Pinpoint the cell where the given text exists, returning its [x, y] midpoint coordinate. 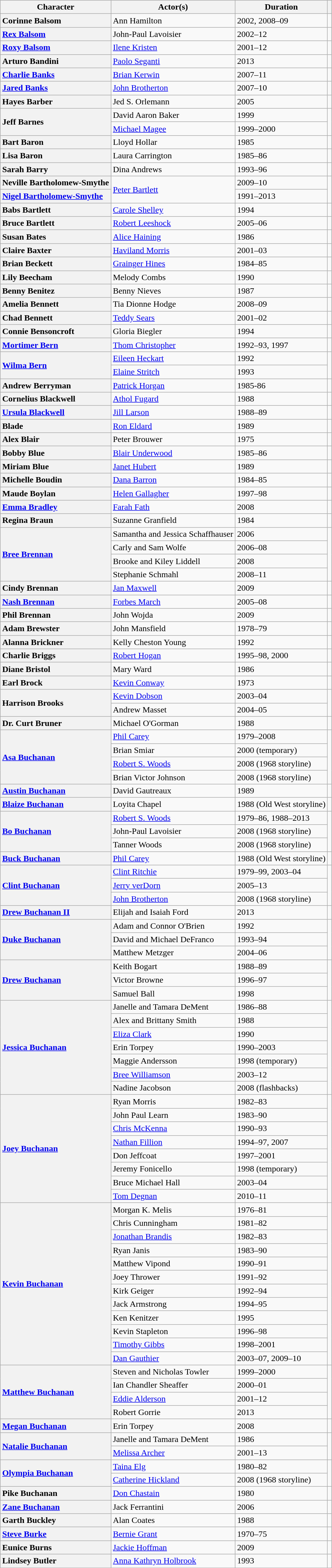
Ian Chandler Sheaffer [173, 1385]
Amelia Bennett [56, 304]
Elijah and Isaiah Ford [173, 912]
1981–82 [281, 1223]
Bree Williamson [173, 1075]
John Mansfield [173, 629]
Catherine Hickland [173, 1480]
1987 [281, 291]
Kevin Dobson [173, 696]
Melody Combs [173, 277]
Brooke and Kiley Liddell [173, 561]
2000–01 [281, 1385]
Brian Victor Johnson [173, 777]
Jeremy Fonicello [173, 1169]
1979–2008 [281, 737]
Cindy Brennan [56, 588]
Blaize Buchanan [56, 804]
1997–2001 [281, 1155]
2008–11 [281, 574]
John Wojda [173, 615]
Bo Buchanan [56, 831]
2003–07, 2009–10 [281, 1358]
Taina Elg [173, 1466]
Carole Shelley [173, 210]
Neville Bartholomew-Smythe [56, 183]
Ken Kenitzer [173, 1318]
Harrison Brooks [56, 703]
Samantha and Jessica Schaffhauser [173, 534]
Bree Brennan [56, 554]
Dana Barron [173, 480]
Don Chastain [173, 1493]
Babs Bartlett [56, 210]
Alanna Brickner [56, 642]
Cornelius Blackwell [56, 399]
Jackie Hoffman [173, 1547]
1985 [281, 142]
Grainger Hines [173, 264]
Austin Buchanan [56, 791]
Andrew Berryman [56, 385]
2002–12 [281, 34]
1995–98, 2000 [281, 656]
Bruce Michael Hall [173, 1182]
1996–97 [281, 980]
1996–98 [281, 1331]
Robert Gorrie [173, 1412]
Stephanie Schmahl [173, 574]
Farah Fath [173, 507]
Janet Hubert [173, 466]
Mortimer Bern [56, 345]
2007–10 [281, 88]
2005–08 [281, 602]
Robert Hogan [173, 656]
Lloyd Hollar [173, 142]
1980–82 [281, 1466]
Jill Larson [173, 413]
Adam and Connor O'Brien [173, 926]
Peter Bartlett [173, 190]
Kirk Geiger [173, 1291]
Phil Brennan [56, 615]
Keith Bogart [173, 966]
Steve Burke [56, 1534]
Morgan K. Melis [173, 1209]
1999 [281, 115]
Tom Degnan [173, 1196]
1998–2001 [281, 1345]
Alice Haining [173, 237]
Lily Beecham [56, 277]
Maude Boylan [56, 493]
Michelle Boudin [56, 480]
1978–79 [281, 629]
Arturo Bandini [56, 61]
Ursula Blackwell [56, 413]
2001–13 [281, 1453]
Ron Eldard [173, 426]
Michael Magee [173, 129]
1979–99, 2003–04 [281, 872]
Matthew Vipond [173, 1264]
Wilma Bern [56, 365]
Lindsey Butler [56, 1561]
David and Michael DeFranco [173, 939]
Jed S. Orlemann [173, 102]
Mary Ward [173, 669]
David Aaron Baker [173, 115]
Dina Andrews [173, 169]
Brian Smiar [173, 750]
Roxy Balsom [56, 48]
Dr. Curt Bruner [56, 723]
1992–93, 1997 [281, 345]
Claire Baxter [56, 250]
Eliza Clark [173, 1034]
2000 (temporary) [281, 750]
Kevin Conway [173, 683]
Joey Thrower [173, 1277]
Tanner Woods [173, 845]
1994–97, 2007 [281, 1142]
Chris McKenna [173, 1129]
Matthew Metzger [173, 953]
1970–75 [281, 1534]
Nadine Jacobson [173, 1088]
Duke Buchanan [56, 939]
1998 [281, 993]
Tia Dionne Hodge [173, 304]
Nathan Fillion [173, 1142]
Lisa Baron [56, 155]
1990–93 [281, 1129]
Thom Christopher [173, 345]
Alex and Brittany Smith [173, 1020]
1979–86, 1988–2013 [281, 818]
Gloria Biegler [173, 331]
Matthew Buchanan [56, 1392]
1993–96 [281, 169]
Susan Bates [56, 237]
2005–06 [281, 223]
Kevin Stapleton [173, 1331]
1994–95 [281, 1304]
Eileen Heckart [173, 358]
Andrew Masset [173, 710]
Laura Carrington [173, 155]
Blade [56, 426]
Jonathan Brandis [173, 1236]
2009–10 [281, 183]
Athol Fugard [173, 399]
2005–13 [281, 885]
Clint Buchanan [56, 885]
2004–05 [281, 710]
Connie Bensoncroft [56, 331]
Maggie Andersson [173, 1061]
2001–03 [281, 250]
Regina Braun [56, 520]
2003–12 [281, 1075]
Anna Kathryn Holbrook [173, 1561]
Jeff Barnes [56, 122]
Duration [281, 7]
Eddie Alderson [173, 1399]
Drew Buchanan [56, 980]
Jack Ferrantini [173, 1507]
Brian Kerwin [173, 75]
Sarah Barry [56, 169]
Melissa Archer [173, 1453]
Rex Balsom [56, 34]
Adam Brewster [56, 629]
John Paul Learn [173, 1115]
Joey Buchanan [56, 1149]
Robert Leeshock [173, 223]
Corinne Balsom [56, 21]
Loyita Chapel [173, 804]
1997–98 [281, 493]
Don Jeffcoat [173, 1155]
2007–11 [281, 75]
Chris Cunningham [173, 1223]
2008 (flashbacks) [281, 1088]
Earl Brock [56, 683]
Diane Bristol [56, 669]
1995 [281, 1318]
Eunice Burns [56, 1547]
Miriam Blue [56, 466]
Helen Gallagher [173, 493]
Blair Underwood [173, 453]
Jessica Buchanan [56, 1047]
Brian Beckett [56, 264]
1976–81 [281, 1209]
Asa Buchanan [56, 757]
Jan Maxwell [173, 588]
Charlie Banks [56, 75]
1973 [281, 683]
Peter Brouwer [173, 439]
2001–02 [281, 318]
Forbes March [173, 602]
Paolo Seganti [173, 61]
2006–08 [281, 547]
1984 [281, 520]
Victor Browne [173, 980]
Hayes Barber [56, 102]
Megan Buchanan [56, 1426]
Steven and Nicholas Towler [173, 1372]
Benny Nieves [173, 291]
Bart Baron [56, 142]
2005 [281, 102]
Bruce Bartlett [56, 223]
1990–2003 [281, 1048]
Drew Buchanan II [56, 912]
Haviland Morris [173, 250]
Olympia Buchanan [56, 1473]
Carly and Sam Wolfe [173, 547]
Actor(s) [173, 7]
Bernie Grant [173, 1534]
Patrick Horgan [173, 385]
1975 [281, 439]
Ilene Kristen [173, 48]
Garth Buckley [56, 1520]
1993–94 [281, 939]
1991–2013 [281, 196]
David Gautreaux [173, 791]
Dan Gauthier [173, 1358]
Buck Buchanan [56, 858]
Nigel Bartholomew-Smythe [56, 196]
1985-86 [281, 385]
Samuel Ball [173, 993]
Character [56, 7]
Jack Armstrong [173, 1304]
Suzanne Granfield [173, 520]
Ann Hamilton [173, 21]
Michael O'Gorman [173, 723]
Charlie Briggs [56, 656]
2002, 2008–09 [281, 21]
1980 [281, 1493]
Clint Ritchie [173, 872]
Emma Bradley [56, 507]
Natalie Buchanan [56, 1446]
Kevin Buchanan [56, 1284]
2004–06 [281, 953]
2010–11 [281, 1196]
Ryan Morris [173, 1102]
Zane Buchanan [56, 1507]
Jerry verDorn [173, 885]
Jared Banks [56, 88]
1986–88 [281, 1007]
Alan Coates [173, 1520]
1992–94 [281, 1291]
Teddy Sears [173, 318]
Nash Brennan [56, 602]
Ryan Janis [173, 1250]
Chad Bennett [56, 318]
1991–92 [281, 1277]
Kelly Cheston Young [173, 642]
Pike Buchanan [56, 1493]
Benny Benitez [56, 291]
1990–91 [281, 1264]
2008–09 [281, 304]
Bobby Blue [56, 453]
Alex Blair [56, 439]
Elaine Stritch [173, 372]
Timothy Gibbs [173, 1345]
